Find where the given text appears and provide that cell's center as [X, Y] coordinate. 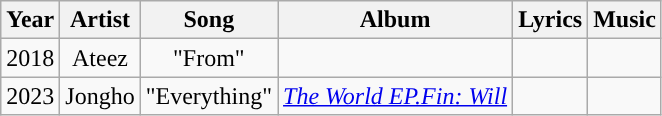
"From" [208, 58]
2018 [30, 58]
Year [30, 20]
Lyrics [550, 20]
Song [208, 20]
Album [396, 20]
Music [625, 20]
"Everything" [208, 96]
Ateez [100, 58]
Artist [100, 20]
Jongho [100, 96]
The World EP.Fin: Will [396, 96]
2023 [30, 96]
